Search for the cell housing the specified text and yield its (X, Y) center coordinate. 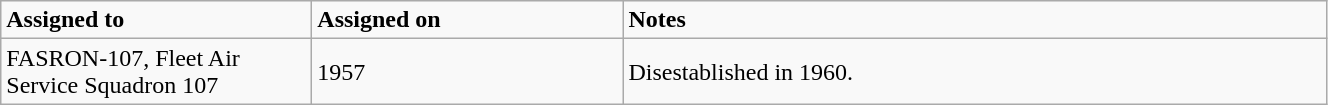
1957 (468, 72)
Assigned to (156, 20)
FASRON-107, Fleet Air Service Squadron 107 (156, 72)
Assigned on (468, 20)
Disestablished in 1960. (975, 72)
Notes (975, 20)
